Output the [x, y] coordinate of the center of the cell containing the given text.  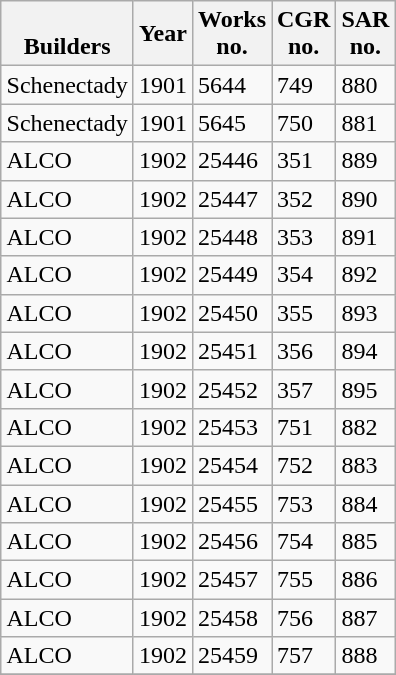
352 [304, 199]
25452 [232, 389]
357 [304, 389]
5645 [232, 123]
Builders [67, 34]
25451 [232, 351]
Worksno. [232, 34]
757 [304, 656]
5644 [232, 85]
752 [304, 465]
25456 [232, 542]
25453 [232, 427]
353 [304, 237]
25450 [232, 313]
25448 [232, 237]
354 [304, 275]
753 [304, 503]
CGRno. [304, 34]
25446 [232, 161]
25458 [232, 618]
892 [366, 275]
25457 [232, 580]
894 [366, 351]
355 [304, 313]
880 [366, 85]
25449 [232, 275]
888 [366, 656]
25459 [232, 656]
884 [366, 503]
SARno. [366, 34]
891 [366, 237]
25447 [232, 199]
890 [366, 199]
Year [162, 34]
886 [366, 580]
25455 [232, 503]
756 [304, 618]
883 [366, 465]
885 [366, 542]
356 [304, 351]
895 [366, 389]
751 [304, 427]
881 [366, 123]
882 [366, 427]
749 [304, 85]
755 [304, 580]
750 [304, 123]
351 [304, 161]
889 [366, 161]
25454 [232, 465]
887 [366, 618]
893 [366, 313]
754 [304, 542]
